Scan for the cell matching the given text and deliver its [X, Y] coordinate at center. 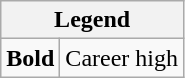
Legend [92, 20]
Career high [122, 58]
Bold [30, 58]
